For the text-containing cell, return its midpoint in [x, y] coordinate format. 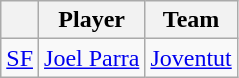
SF [20, 58]
Joventut [191, 58]
Player [92, 20]
Team [191, 20]
Joel Parra [92, 58]
